Provide the [X, Y] coordinate of the cell's center where the given text is located.  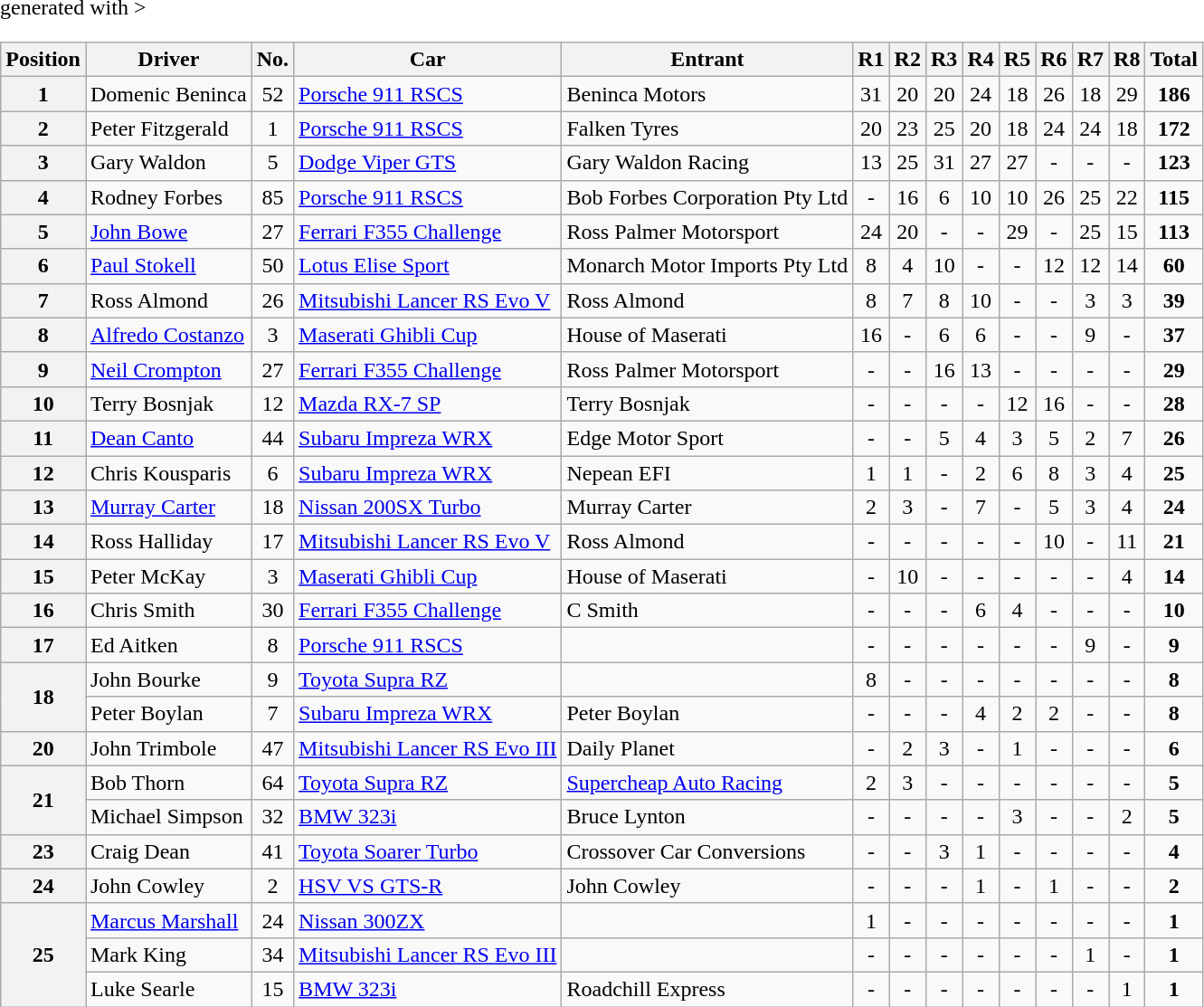
Nepean EFI [707, 473]
47 [272, 748]
Beninca Motors [707, 94]
Mazda RX-7 SP [428, 404]
Peter Fitzgerald [168, 128]
113 [1174, 232]
28 [1174, 404]
Domenic Beninca [168, 94]
Chris Kousparis [168, 473]
Paul Stokell [168, 266]
39 [1174, 300]
No. [272, 60]
Position [43, 60]
52 [272, 94]
R8 [1127, 60]
32 [272, 817]
Alfredo Costanzo [168, 335]
Neil Crompton [168, 369]
85 [272, 197]
64 [272, 783]
186 [1174, 94]
Craig Dean [168, 851]
Nissan 300ZX [428, 920]
C Smith [707, 611]
John Bourke [168, 679]
Supercheap Auto Racing [707, 783]
John Bowe [168, 232]
Toyota Soarer Turbo [428, 851]
R1 [871, 60]
Dean Canto [168, 438]
41 [272, 851]
R4 [981, 60]
Michael Simpson [168, 817]
Luke Searle [168, 989]
Rodney Forbes [168, 197]
60 [1174, 266]
Roadchill Express [707, 989]
John Trimbole [168, 748]
22 [1127, 197]
Car [428, 60]
Crossover Car Conversions [707, 851]
R3 [943, 60]
Total [1174, 60]
Driver [168, 60]
37 [1174, 335]
Monarch Motor Imports Pty Ltd [707, 266]
R2 [907, 60]
34 [272, 955]
Ross Halliday [168, 542]
Lotus Elise Sport [428, 266]
44 [272, 438]
Bob Thorn [168, 783]
172 [1174, 128]
R5 [1017, 60]
123 [1174, 163]
Gary Waldon [168, 163]
Dodge Viper GTS [428, 163]
Daily Planet [707, 748]
R6 [1054, 60]
Bruce Lynton [707, 817]
Edge Motor Sport [707, 438]
115 [1174, 197]
Marcus Marshall [168, 920]
Mark King [168, 955]
Ed Aitken [168, 645]
HSV VS GTS-R [428, 886]
R7 [1090, 60]
Nissan 200SX Turbo [428, 508]
Chris Smith [168, 611]
Falken Tyres [707, 128]
50 [272, 266]
Peter McKay [168, 576]
Entrant [707, 60]
30 [272, 611]
Bob Forbes Corporation Pty Ltd [707, 197]
Gary Waldon Racing [707, 163]
